Locate the cell with the specified text and output its (X, Y) center coordinate. 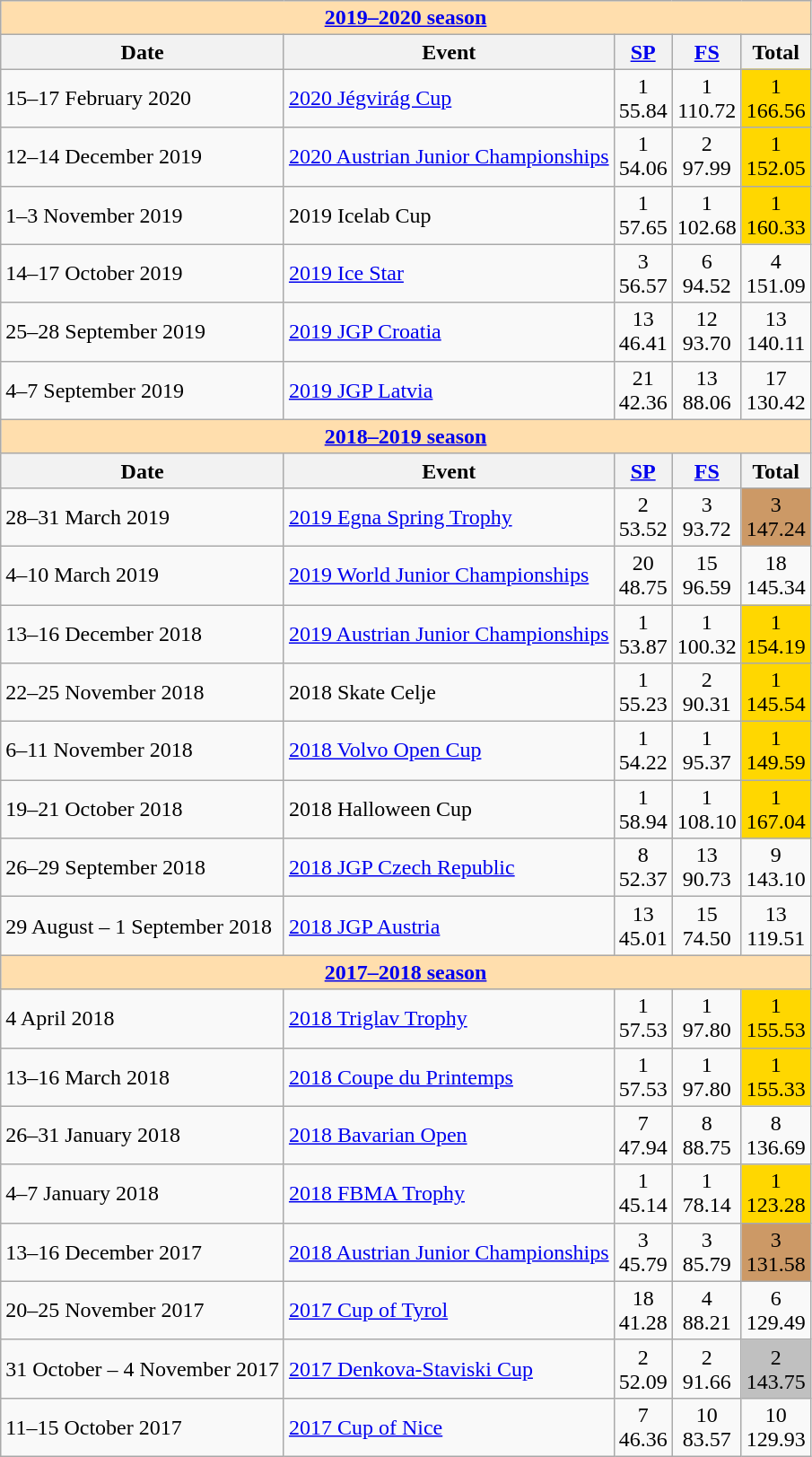
13–16 December 2017 (143, 1251)
25–28 September 2019 (143, 332)
1 152.05 (775, 156)
2017 Cup of Tyrol (449, 1311)
13 45.01 (642, 926)
13 90.73 (707, 867)
13 119.51 (775, 926)
2019 Icelab Cup (449, 215)
12–14 December 2019 (143, 156)
29 August – 1 September 2018 (143, 926)
1 149.59 (775, 750)
4 88.21 (707, 1311)
6 129.49 (775, 1311)
2019 JGP Latvia (449, 390)
3 45.79 (642, 1251)
2 143.75 (775, 1368)
1 45.14 (642, 1194)
3 56.57 (642, 273)
13 140.11 (775, 332)
2019 Egna Spring Trophy (449, 517)
21 42.36 (642, 390)
12 93.70 (707, 332)
1 108.10 (707, 810)
1 57.65 (642, 215)
2018 Bavarian Open (449, 1135)
3 93.72 (707, 517)
13 46.41 (642, 332)
14–17 October 2019 (143, 273)
2020 Austrian Junior Championships (449, 156)
2 53.52 (642, 517)
28–31 March 2019 (143, 517)
1 53.87 (642, 634)
2020 Jégvirág Cup (449, 99)
1 100.32 (707, 634)
2 91.66 (707, 1368)
19–21 October 2018 (143, 810)
2018 Volvo Open Cup (449, 750)
2019 Austrian Junior Championships (449, 634)
13–16 March 2018 (143, 1077)
15 74.50 (707, 926)
2018 Skate Celje (449, 693)
4–7 January 2018 (143, 1194)
15–17 February 2020 (143, 99)
2018 Triglav Trophy (449, 1018)
2018 JGP Czech Republic (449, 867)
1 154.19 (775, 634)
2019 Ice Star (449, 273)
2018 FBMA Trophy (449, 1194)
2018–2019 season (406, 436)
13 88.06 (707, 390)
2 97.99 (707, 156)
2 52.09 (642, 1368)
8 52.37 (642, 867)
1 54.22 (642, 750)
2017 Denkova-Staviski Cup (449, 1368)
18 41.28 (642, 1311)
15 96.59 (707, 575)
26–29 September 2018 (143, 867)
2018 JGP Austria (449, 926)
1 110.72 (707, 99)
22–25 November 2018 (143, 693)
20–25 November 2017 (143, 1311)
1 155.53 (775, 1018)
8 88.75 (707, 1135)
8 136.69 (775, 1135)
1 123.28 (775, 1194)
31 October – 4 November 2017 (143, 1368)
1 78.14 (707, 1194)
2017–2018 season (406, 972)
7 46.36 (642, 1427)
6–11 November 2018 (143, 750)
4–7 September 2019 (143, 390)
4 151.09 (775, 273)
1 102.68 (707, 215)
6 94.52 (707, 273)
2018 Halloween Cup (449, 810)
18 145.34 (775, 575)
4–10 March 2019 (143, 575)
2019 JGP Croatia (449, 332)
3 147.24 (775, 517)
2019–2020 season (406, 18)
1 54.06 (642, 156)
1 167.04 (775, 810)
2017 Cup of Nice (449, 1427)
1 58.94 (642, 810)
4 April 2018 (143, 1018)
26–31 January 2018 (143, 1135)
11–15 October 2017 (143, 1427)
1 145.54 (775, 693)
7 47.94 (642, 1135)
17 130.42 (775, 390)
1 166.56 (775, 99)
10 129.93 (775, 1427)
2018 Austrian Junior Championships (449, 1251)
1 55.23 (642, 693)
9 143.10 (775, 867)
2 90.31 (707, 693)
10 83.57 (707, 1427)
3 85.79 (707, 1251)
20 48.75 (642, 575)
1–3 November 2019 (143, 215)
1 160.33 (775, 215)
1 95.37 (707, 750)
1 55.84 (642, 99)
3 131.58 (775, 1251)
13–16 December 2018 (143, 634)
2019 World Junior Championships (449, 575)
2018 Coupe du Printemps (449, 1077)
1 155.33 (775, 1077)
